Extract the [x, y] coordinate from the center of the cell holding the provided text.  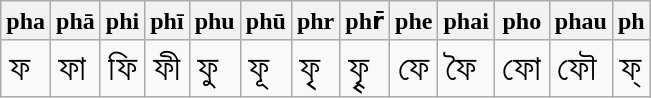
ফু [214, 68]
pho [522, 21]
phī [167, 21]
phū [266, 21]
pha [26, 21]
ফী [167, 68]
ফা [76, 68]
ফ্ [631, 68]
phi [122, 21]
ফে [414, 68]
ফৃ [315, 68]
ফি [122, 68]
ফৌ [580, 68]
ফ [26, 68]
ফৄ [365, 68]
phai [466, 21]
phā [76, 21]
ph [631, 21]
phe [414, 21]
phau [580, 21]
phu [214, 21]
ফৈ [466, 68]
ফো [522, 68]
phr [315, 21]
phr̄ [365, 21]
ফূ [266, 68]
